Provide the (x, y) coordinate of the cell's center where the given text is located.  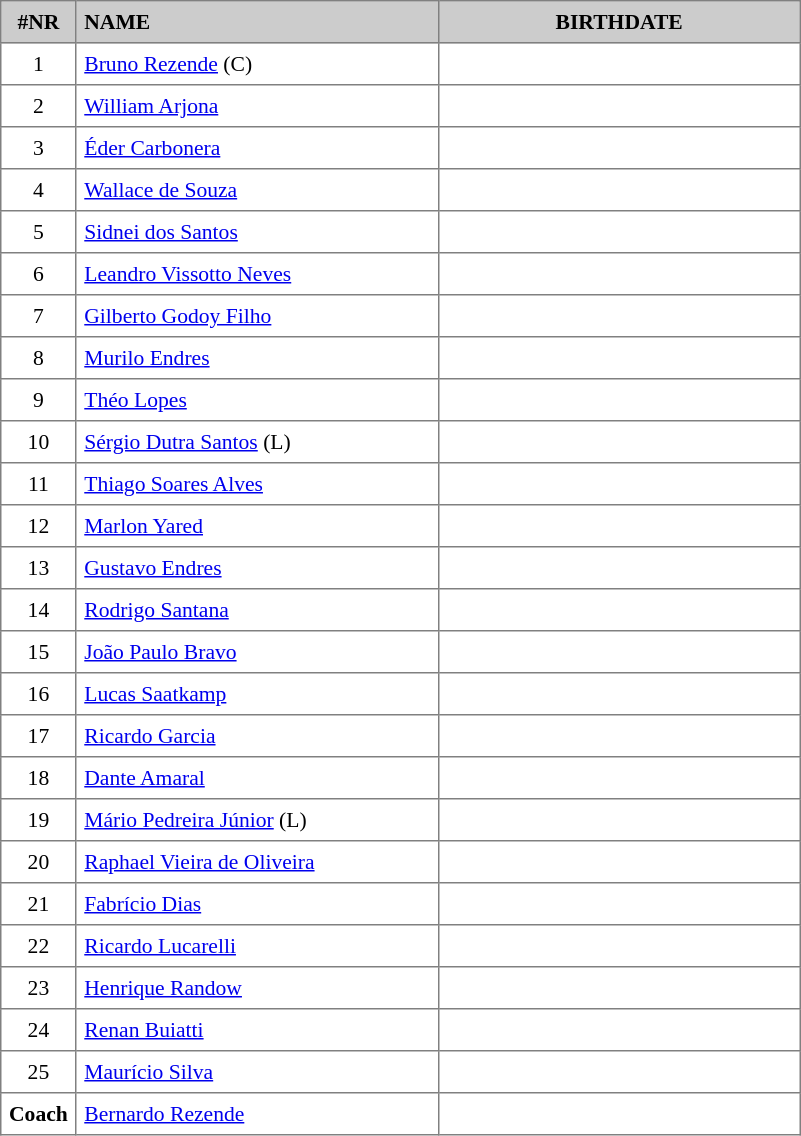
Marlon Yared (257, 526)
Théo Lopes (257, 400)
8 (38, 358)
5 (38, 232)
15 (38, 652)
BIRTHDATE (619, 22)
Mário Pedreira Júnior (L) (257, 820)
#NR (38, 22)
21 (38, 904)
20 (38, 862)
Maurício Silva (257, 1072)
William Arjona (257, 106)
19 (38, 820)
Murilo Endres (257, 358)
23 (38, 988)
Gilberto Godoy Filho (257, 316)
3 (38, 148)
Lucas Saatkamp (257, 694)
16 (38, 694)
Raphael Vieira de Oliveira (257, 862)
Fabrício Dias (257, 904)
9 (38, 400)
NAME (257, 22)
Renan Buiatti (257, 1030)
Rodrigo Santana (257, 610)
17 (38, 736)
Bruno Rezende (C) (257, 64)
12 (38, 526)
Dante Amaral (257, 778)
7 (38, 316)
13 (38, 568)
18 (38, 778)
Éder Carbonera (257, 148)
1 (38, 64)
Coach (38, 1114)
24 (38, 1030)
6 (38, 274)
Sérgio Dutra Santos (L) (257, 442)
25 (38, 1072)
Ricardo Garcia (257, 736)
4 (38, 190)
11 (38, 484)
2 (38, 106)
Henrique Randow (257, 988)
Thiago Soares Alves (257, 484)
Bernardo Rezende (257, 1114)
14 (38, 610)
Wallace de Souza (257, 190)
Ricardo Lucarelli (257, 946)
Sidnei dos Santos (257, 232)
10 (38, 442)
Gustavo Endres (257, 568)
Leandro Vissotto Neves (257, 274)
João Paulo Bravo (257, 652)
22 (38, 946)
